Detect which cell encompasses the target text, then output its (x, y) center coordinate. 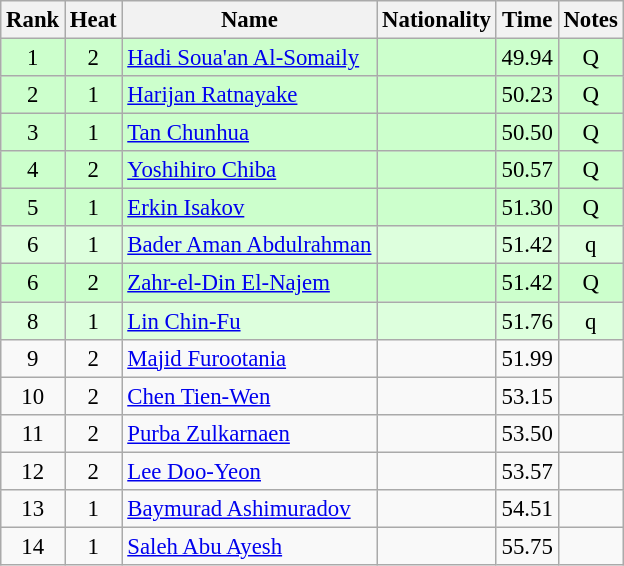
Harijan Ratnayake (250, 95)
13 (33, 509)
51.76 (527, 321)
Rank (33, 20)
5 (33, 208)
4 (33, 170)
Heat (94, 20)
Bader Aman Abdulrahman (250, 245)
49.94 (527, 58)
Notes (590, 20)
54.51 (527, 509)
53.15 (527, 396)
Zahr-el-Din El-Najem (250, 283)
Purba Zulkarnaen (250, 433)
11 (33, 433)
50.50 (527, 133)
Saleh Abu Ayesh (250, 546)
9 (33, 358)
Time (527, 20)
Hadi Soua'an Al-Somaily (250, 58)
Majid Furootania (250, 358)
Name (250, 20)
8 (33, 321)
Baymurad Ashimuradov (250, 509)
Lee Doo-Yeon (250, 471)
51.30 (527, 208)
10 (33, 396)
50.57 (527, 170)
14 (33, 546)
Lin Chin-Fu (250, 321)
Nationality (436, 20)
Erkin Isakov (250, 208)
Yoshihiro Chiba (250, 170)
55.75 (527, 546)
51.99 (527, 358)
Tan Chunhua (250, 133)
50.23 (527, 95)
12 (33, 471)
53.50 (527, 433)
Chen Tien-Wen (250, 396)
53.57 (527, 471)
3 (33, 133)
